Determine the (X, Y) coordinate at the center of the cell enclosing the given text.  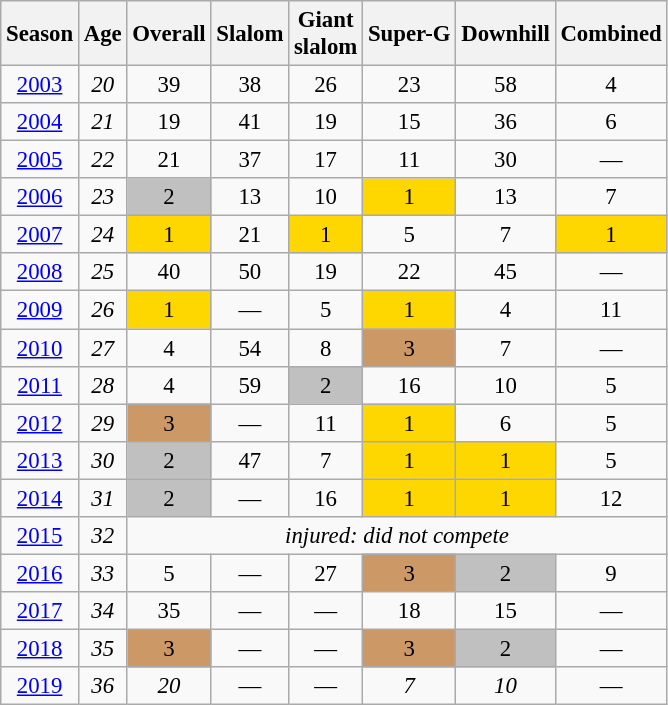
Season (40, 34)
Overall (169, 34)
31 (102, 498)
38 (250, 85)
Age (102, 34)
9 (611, 573)
2013 (40, 460)
50 (250, 273)
39 (169, 85)
2018 (40, 648)
2005 (40, 160)
injured: did not compete (397, 536)
45 (506, 273)
Downhill (506, 34)
34 (102, 611)
2009 (40, 310)
Slalom (250, 34)
58 (506, 85)
2014 (40, 498)
2007 (40, 235)
33 (102, 573)
2016 (40, 573)
29 (102, 423)
32 (102, 536)
28 (102, 385)
2006 (40, 197)
2010 (40, 348)
12 (611, 498)
2011 (40, 385)
17 (326, 160)
25 (102, 273)
54 (250, 348)
2004 (40, 122)
59 (250, 385)
47 (250, 460)
24 (102, 235)
Combined (611, 34)
Giantslalom (326, 34)
2019 (40, 686)
37 (250, 160)
Super-G (410, 34)
2008 (40, 273)
18 (410, 611)
2015 (40, 536)
40 (169, 273)
2017 (40, 611)
41 (250, 122)
2003 (40, 85)
2012 (40, 423)
8 (326, 348)
